Provide the (X, Y) coordinate of the cell's center where the given text is located.  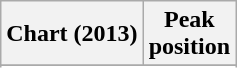
Peakposition (189, 34)
Chart (2013) (72, 34)
